Return the [x, y] coordinate for the center point of the cell that contains the specified text.  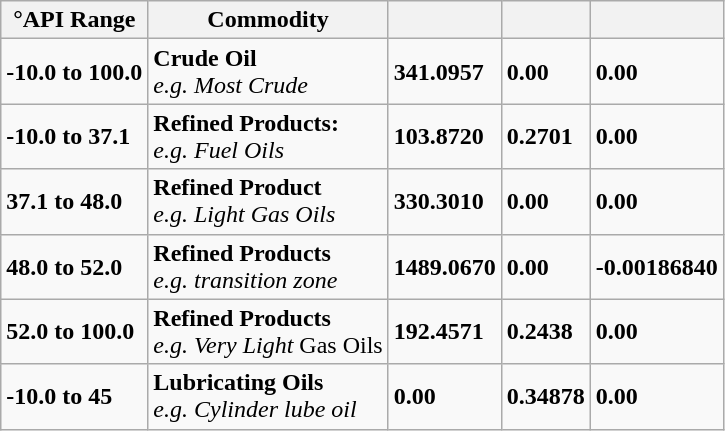
Commodity [268, 20]
-0.00186840 [656, 266]
Refined Productse.g. Very Light Gas Oils [268, 332]
52.0 to 100.0 [74, 332]
37.1 to 48.0 [74, 202]
-10.0 to 45 [74, 396]
-10.0 to 100.0 [74, 72]
°API Range [74, 20]
Crude Oile.g. Most Crude [268, 72]
Refined Products:e.g. Fuel Oils [268, 136]
0.2438 [546, 332]
Refined Producte.g. Light Gas Oils [268, 202]
1489.0670 [444, 266]
103.8720 [444, 136]
48.0 to 52.0 [74, 266]
341.0957 [444, 72]
0.34878 [546, 396]
0.2701 [546, 136]
-10.0 to 37.1 [74, 136]
330.3010 [444, 202]
Refined Productse.g. transition zone [268, 266]
192.4571 [444, 332]
Lubricating Oilse.g. Cylinder lube oil [268, 396]
